Return [x, y] of the center of cell containing provided text 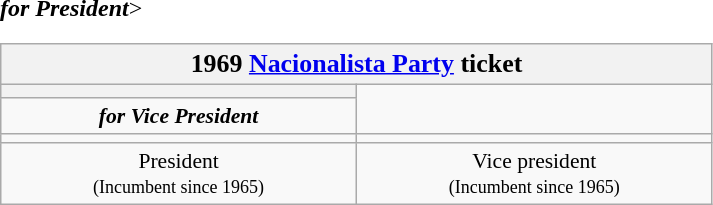
President(Incumbent since 1965) [179, 174]
for Vice President [179, 116]
Vice president(Incumbent since 1965) [534, 174]
1969 Nacionalista Party ticket [356, 64]
